Determine the (x, y) coordinate at the center of the cell enclosing the given text.  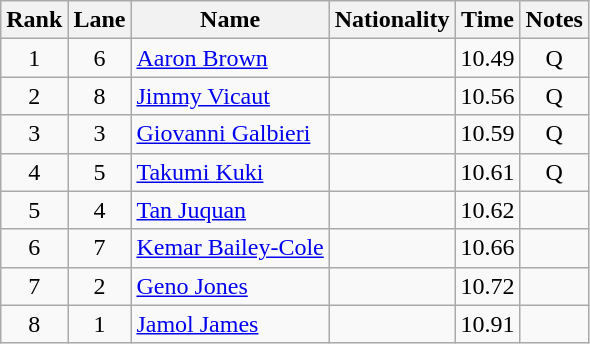
10.72 (488, 286)
10.91 (488, 324)
Geno Jones (230, 286)
Aaron Brown (230, 58)
Name (230, 20)
Notes (554, 20)
10.49 (488, 58)
Rank (34, 20)
10.56 (488, 96)
Nationality (392, 20)
Tan Juquan (230, 210)
10.61 (488, 172)
10.62 (488, 210)
Giovanni Galbieri (230, 134)
10.59 (488, 134)
10.66 (488, 248)
Takumi Kuki (230, 172)
Time (488, 20)
Kemar Bailey-Cole (230, 248)
Jamol James (230, 324)
Lane (100, 20)
Jimmy Vicaut (230, 96)
